Identify which cell holds the provided text, then report its (x, y) central coordinate. 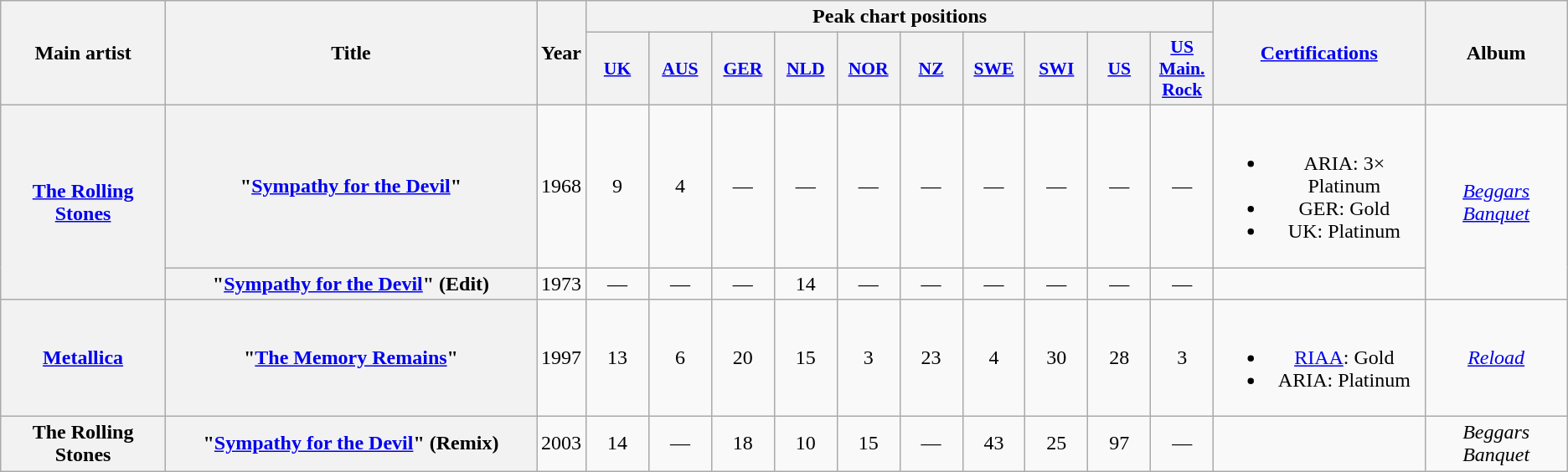
23 (931, 358)
10 (806, 444)
18 (742, 444)
30 (1057, 358)
1973 (561, 284)
1997 (561, 358)
Certifications (1319, 54)
NOR (868, 69)
Main artist (84, 54)
USMain. Rock (1183, 69)
28 (1119, 358)
Title (350, 54)
"Sympathy for the Devil" (350, 186)
20 (742, 358)
1968 (561, 186)
RIAA: GoldARIA: Platinum (1319, 358)
2003 (561, 444)
97 (1119, 444)
6 (680, 358)
NZ (931, 69)
Year (561, 54)
13 (618, 358)
SWE (993, 69)
UK (618, 69)
NLD (806, 69)
SWI (1057, 69)
GER (742, 69)
Album (1496, 54)
Reload (1496, 358)
"Sympathy for the Devil" (Remix) (350, 444)
25 (1057, 444)
9 (618, 186)
US (1119, 69)
Metallica (84, 358)
43 (993, 444)
ARIA: 3× PlatinumGER: GoldUK: Platinum (1319, 186)
AUS (680, 69)
Peak chart positions (900, 17)
"The Memory Remains" (350, 358)
"Sympathy for the Devil" (Edit) (350, 284)
